Capture the cell that displays the provided text and extract its (X, Y) central coordinate. 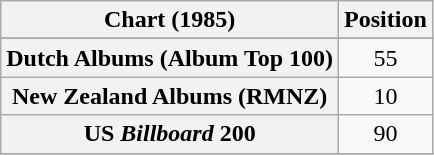
Chart (1985) (170, 20)
10 (386, 96)
Dutch Albums (Album Top 100) (170, 58)
90 (386, 134)
55 (386, 58)
New Zealand Albums (RMNZ) (170, 96)
Position (386, 20)
US Billboard 200 (170, 134)
